Extract the [x, y] coordinate from the center of the cell holding the provided text.  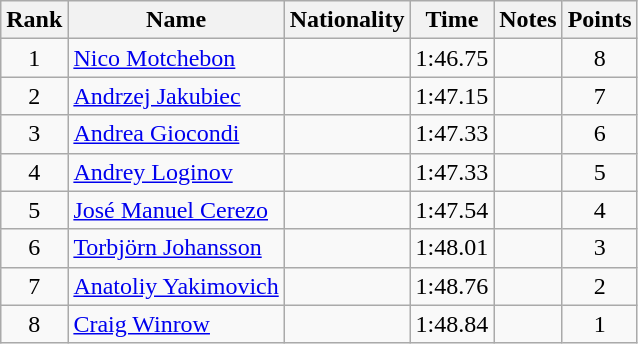
Torbjörn Johansson [176, 248]
Rank [34, 20]
1:48.84 [452, 324]
1:47.15 [452, 96]
1:48.01 [452, 248]
1:47.54 [452, 210]
Time [452, 20]
Craig Winrow [176, 324]
1:48.76 [452, 286]
Andrey Loginov [176, 172]
Nico Motchebon [176, 58]
Name [176, 20]
Andrea Giocondi [176, 134]
José Manuel Cerezo [176, 210]
1:46.75 [452, 58]
Andrzej Jakubiec [176, 96]
Nationality [347, 20]
Points [600, 20]
Anatoliy Yakimovich [176, 286]
Notes [528, 20]
